Pinpoint the cell where the given text exists, returning its [x, y] midpoint coordinate. 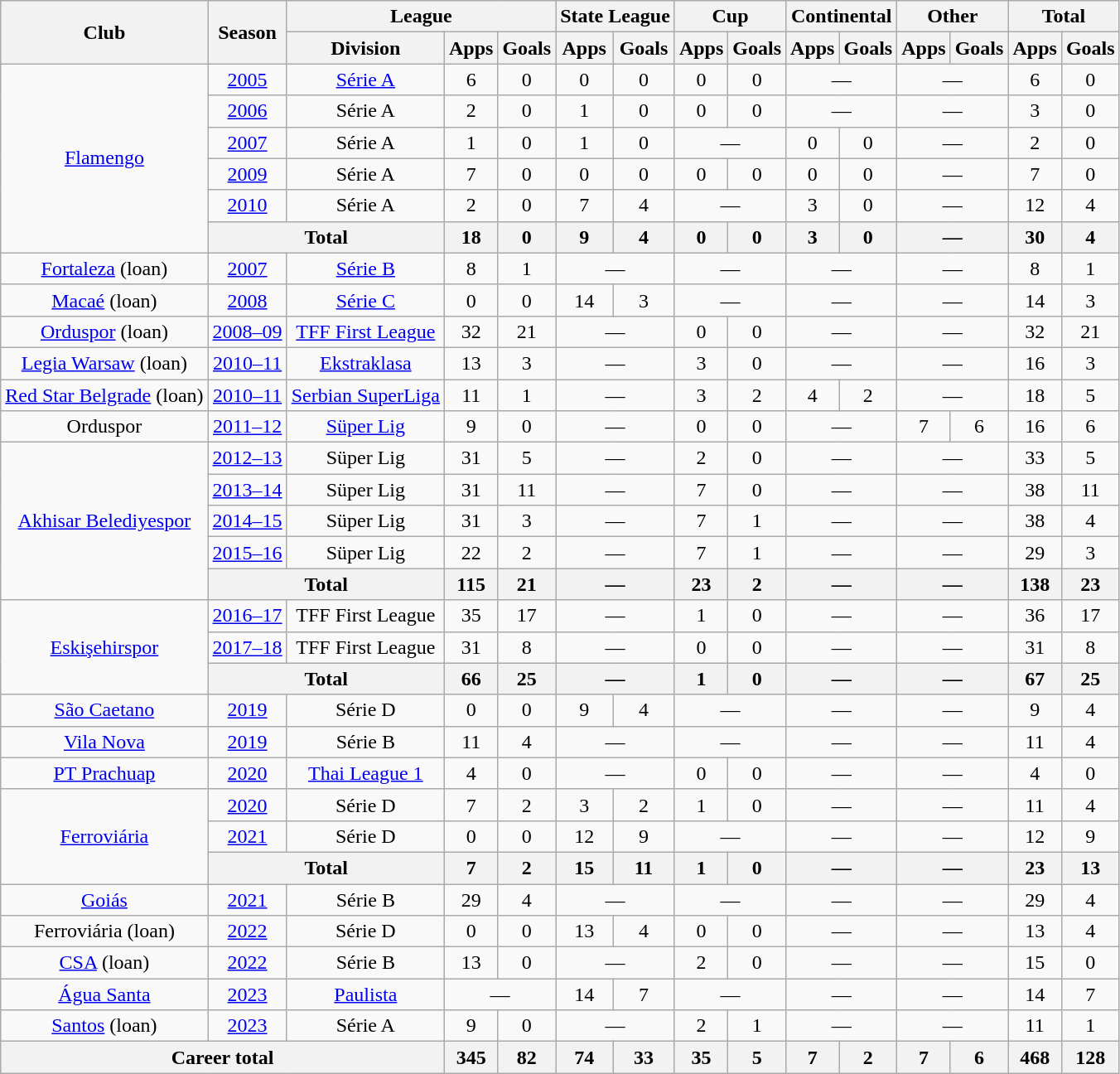
Ekstraklasa [365, 363]
Santos (loan) [104, 1026]
League [421, 17]
Ferroviária [104, 836]
Água Santa [104, 994]
Vila Nova [104, 742]
2014–15 [247, 521]
2008 [247, 300]
2009 [247, 174]
Macaé (loan) [104, 300]
66 [471, 679]
128 [1090, 1057]
Akhisar Belediyespor [104, 521]
30 [1035, 237]
2012–13 [247, 458]
138 [1035, 584]
74 [585, 1057]
Ferroviária (loan) [104, 931]
2010 [247, 206]
Orduspor (loan) [104, 331]
Serbian SuperLiga [365, 395]
Thai League 1 [365, 773]
Red Star Belgrade (loan) [104, 395]
2015–16 [247, 553]
Legia Warsaw (loan) [104, 363]
2011–12 [247, 427]
Orduspor [104, 427]
Fortaleza (loan) [104, 268]
State League [616, 17]
Division [365, 48]
2005 [247, 80]
468 [1035, 1057]
Career total [223, 1057]
82 [527, 1057]
345 [471, 1057]
CSA (loan) [104, 963]
Season [247, 32]
São Caetano [104, 710]
Goiás [104, 899]
2016–17 [247, 616]
36 [1035, 616]
Paulista [365, 994]
PT Prachuap [104, 773]
22 [471, 553]
2017–18 [247, 647]
Continental [842, 17]
Cup [730, 17]
2008–09 [247, 331]
Eskişehirspor [104, 647]
Club [104, 32]
2013–14 [247, 490]
Série C [365, 300]
67 [1035, 679]
Other [953, 17]
115 [471, 584]
Flamengo [104, 158]
2006 [247, 111]
